Scan for the cell matching the given text and deliver its (x, y) coordinate at center. 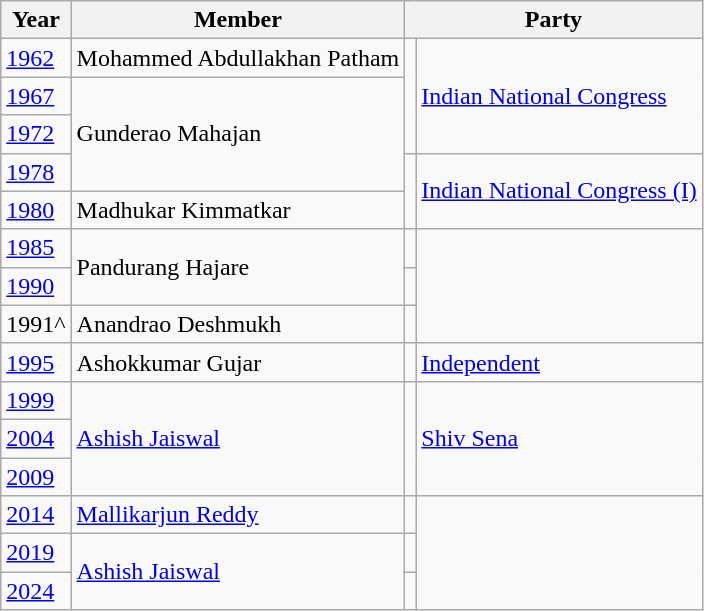
1985 (36, 248)
Ashokkumar Gujar (238, 362)
Mallikarjun Reddy (238, 515)
2024 (36, 591)
Gunderao Mahajan (238, 134)
2009 (36, 477)
1990 (36, 286)
Mohammed Abdullakhan Patham (238, 58)
2004 (36, 438)
Pandurang Hajare (238, 267)
1991^ (36, 324)
1978 (36, 172)
Year (36, 20)
1962 (36, 58)
Member (238, 20)
2014 (36, 515)
1972 (36, 134)
1999 (36, 400)
Independent (559, 362)
Indian National Congress (559, 96)
Madhukar Kimmatkar (238, 210)
Anandrao Deshmukh (238, 324)
Shiv Sena (559, 438)
1980 (36, 210)
2019 (36, 553)
1995 (36, 362)
Party (554, 20)
Indian National Congress (I) (559, 191)
1967 (36, 96)
